Determine the (x, y) coordinate at the center of the cell enclosing the given text.  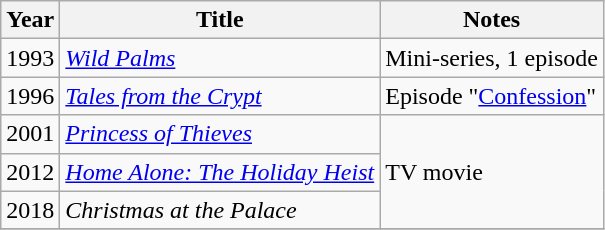
1996 (30, 96)
Home Alone: The Holiday Heist (220, 172)
Tales from the Crypt (220, 96)
2001 (30, 134)
Episode "Confession" (492, 96)
Princess of Thieves (220, 134)
Year (30, 20)
2012 (30, 172)
Wild Palms (220, 58)
Mini-series, 1 episode (492, 58)
2018 (30, 210)
TV movie (492, 172)
Christmas at the Palace (220, 210)
Notes (492, 20)
Title (220, 20)
1993 (30, 58)
